Determine the [X, Y] coordinate at the center of the cell enclosing the given text.  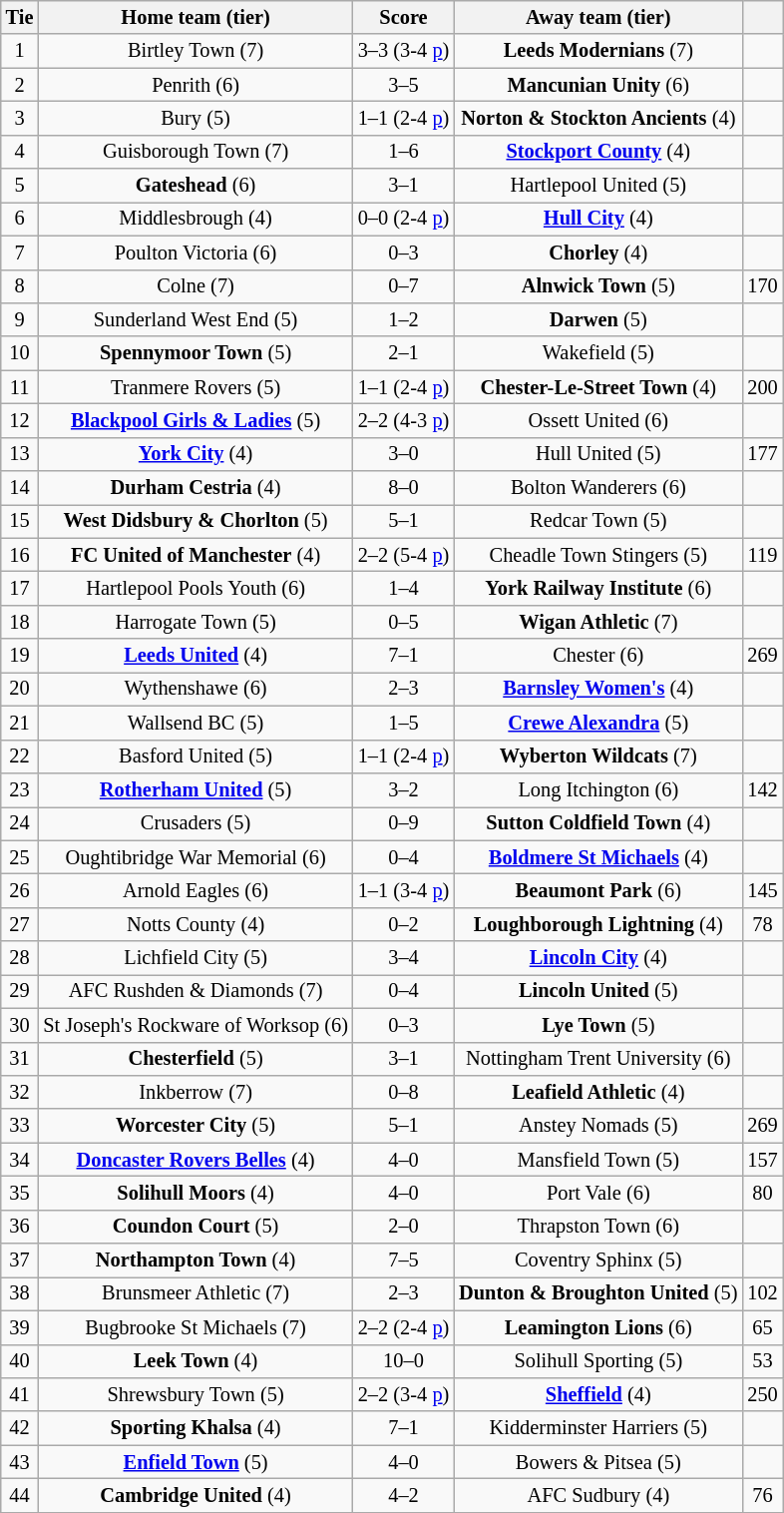
Ossett United (6) [598, 420]
40 [20, 1361]
York City (4) [196, 454]
Lichfield City (5) [196, 958]
Crewe Alexandra (5) [598, 723]
Sporting Khalsa (4) [196, 1428]
177 [762, 454]
Hull City (4) [598, 219]
25 [20, 857]
Stockport County (4) [598, 152]
Inkberrow (7) [196, 1092]
Colne (7) [196, 286]
Leeds United (4) [196, 656]
3–0 [403, 454]
102 [762, 1293]
34 [20, 1160]
1 [20, 51]
200 [762, 387]
35 [20, 1193]
St Joseph's Rockware of Worksop (6) [196, 1025]
24 [20, 823]
Long Itchington (6) [598, 789]
Chorley (4) [598, 252]
32 [20, 1092]
0–2 [403, 924]
Basford United (5) [196, 756]
29 [20, 991]
15 [20, 521]
43 [20, 1462]
9 [20, 319]
AFC Rushden & Diamonds (7) [196, 991]
Shrewsbury Town (5) [196, 1394]
Hartlepool Pools Youth (6) [196, 588]
Kidderminster Harriers (5) [598, 1428]
13 [20, 454]
Middlesbrough (4) [196, 219]
17 [20, 588]
AFC Sudbury (4) [598, 1495]
Sheffield (4) [598, 1394]
11 [20, 387]
Bugbrooke St Michaels (7) [196, 1327]
Nottingham Trent University (6) [598, 1059]
Wallsend BC (5) [196, 723]
Bury (5) [196, 118]
14 [20, 488]
FC United of Manchester (4) [196, 555]
Crusaders (5) [196, 823]
42 [20, 1428]
Penrith (6) [196, 85]
Arnold Eagles (6) [196, 890]
Chester (6) [598, 656]
Rotherham United (5) [196, 789]
23 [20, 789]
Wigan Athletic (7) [598, 622]
Enfield Town (5) [196, 1462]
3–3 (3-4 p) [403, 51]
Spennymoor Town (5) [196, 353]
Home team (tier) [196, 17]
Cambridge United (4) [196, 1495]
Hartlepool United (5) [598, 186]
1–5 [403, 723]
22 [20, 756]
Worcester City (5) [196, 1126]
16 [20, 555]
2–2 (3-4 p) [403, 1394]
Leamington Lions (6) [598, 1327]
157 [762, 1160]
Chester-Le-Street Town (4) [598, 387]
2–0 [403, 1227]
80 [762, 1193]
Beaumont Park (6) [598, 890]
20 [20, 689]
Darwen (5) [598, 319]
Score [403, 17]
Thrapston Town (6) [598, 1227]
Chesterfield (5) [196, 1059]
8–0 [403, 488]
4–2 [403, 1495]
Oughtibridge War Memorial (6) [196, 857]
Wakefield (5) [598, 353]
Brunsmeer Athletic (7) [196, 1293]
33 [20, 1126]
76 [762, 1495]
Tranmere Rovers (5) [196, 387]
Lincoln United (5) [598, 991]
21 [20, 723]
1–6 [403, 152]
Loughborough Lightning (4) [598, 924]
Solihull Sporting (5) [598, 1361]
1–2 [403, 319]
2–1 [403, 353]
Hull United (5) [598, 454]
Blackpool Girls & Ladies (5) [196, 420]
Lye Town (5) [598, 1025]
38 [20, 1293]
2–2 (5-4 p) [403, 555]
10 [20, 353]
West Didsbury & Chorlton (5) [196, 521]
0–8 [403, 1092]
250 [762, 1394]
3–4 [403, 958]
5 [20, 186]
Coventry Sphinx (5) [598, 1261]
0–0 (2-4 p) [403, 219]
3–2 [403, 789]
1–4 [403, 588]
19 [20, 656]
78 [762, 924]
Norton & Stockton Ancients (4) [598, 118]
6 [20, 219]
Tie [20, 17]
142 [762, 789]
7 [20, 252]
Northampton Town (4) [196, 1261]
27 [20, 924]
119 [762, 555]
Leek Town (4) [196, 1361]
0–9 [403, 823]
65 [762, 1327]
Away team (tier) [598, 17]
Wyberton Wildcats (7) [598, 756]
Mancunian Unity (6) [598, 85]
Doncaster Rovers Belles (4) [196, 1160]
2 [20, 85]
Bolton Wanderers (6) [598, 488]
145 [762, 890]
0–5 [403, 622]
Birtley Town (7) [196, 51]
26 [20, 890]
Bowers & Pitsea (5) [598, 1462]
4 [20, 152]
12 [20, 420]
Harrogate Town (5) [196, 622]
3 [20, 118]
53 [762, 1361]
Boldmere St Michaels (4) [598, 857]
Gateshead (6) [196, 186]
2–2 (2-4 p) [403, 1327]
39 [20, 1327]
10–0 [403, 1361]
Mansfield Town (5) [598, 1160]
Solihull Moors (4) [196, 1193]
Poulton Victoria (6) [196, 252]
Anstey Nomads (5) [598, 1126]
7–5 [403, 1261]
0–7 [403, 286]
Redcar Town (5) [598, 521]
30 [20, 1025]
Sutton Coldfield Town (4) [598, 823]
37 [20, 1261]
3–5 [403, 85]
Lincoln City (4) [598, 958]
Wythenshawe (6) [196, 689]
1–1 (3-4 p) [403, 890]
8 [20, 286]
Notts County (4) [196, 924]
41 [20, 1394]
44 [20, 1495]
170 [762, 286]
York Railway Institute (6) [598, 588]
28 [20, 958]
18 [20, 622]
Barnsley Women's (4) [598, 689]
Coundon Court (5) [196, 1227]
Dunton & Broughton United (5) [598, 1293]
2–2 (4-3 p) [403, 420]
36 [20, 1227]
Leeds Modernians (7) [598, 51]
Sunderland West End (5) [196, 319]
Port Vale (6) [598, 1193]
Cheadle Town Stingers (5) [598, 555]
Guisborough Town (7) [196, 152]
31 [20, 1059]
Durham Cestria (4) [196, 488]
Alnwick Town (5) [598, 286]
Leafield Athletic (4) [598, 1092]
